Identify which cell holds the provided text, then report its (X, Y) central coordinate. 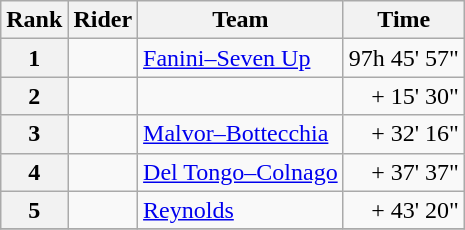
+ 43' 20" (404, 210)
Malvor–Bottecchia (241, 134)
4 (34, 172)
Time (404, 20)
Team (241, 20)
Reynolds (241, 210)
5 (34, 210)
97h 45' 57" (404, 58)
Rider (103, 20)
+ 15' 30" (404, 96)
Del Tongo–Colnago (241, 172)
1 (34, 58)
+ 32' 16" (404, 134)
2 (34, 96)
3 (34, 134)
Fanini–Seven Up (241, 58)
+ 37' 37" (404, 172)
Rank (34, 20)
